Detect which cell encompasses the target text, then output its [x, y] center coordinate. 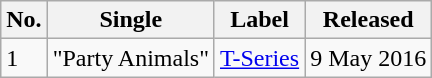
No. [24, 20]
"Party Animals" [130, 58]
1 [24, 58]
Label [259, 20]
Single [130, 20]
T-Series [259, 58]
Released [368, 20]
9 May 2016 [368, 58]
